Determine the (X, Y) coordinate at the center of the cell enclosing the given text.  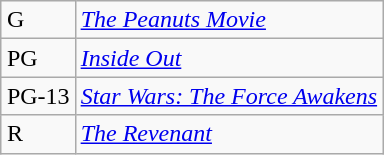
The Revenant (229, 134)
R (38, 134)
The Peanuts Movie (229, 20)
Inside Out (229, 58)
G (38, 20)
Star Wars: The Force Awakens (229, 96)
PG (38, 58)
PG-13 (38, 96)
